From the cell containing the given text, extract its center point as (X, Y) coordinate. 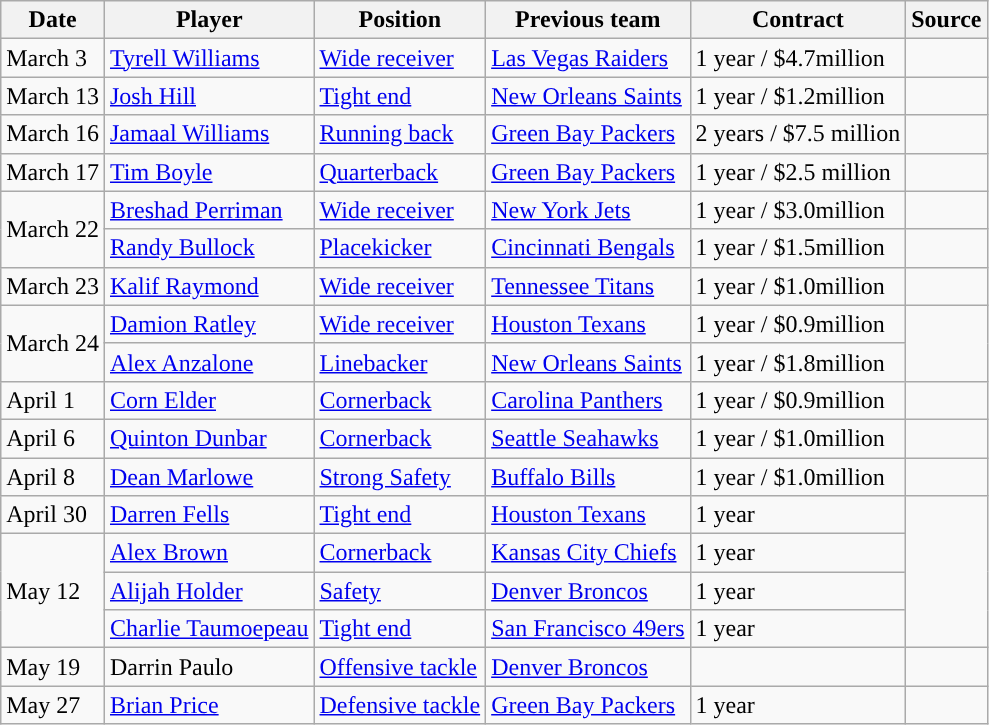
Darrin Paulo (209, 667)
Contract (798, 20)
Corn Elder (209, 400)
Jamaal Williams (209, 134)
Source (946, 20)
April 1 (53, 400)
Date (53, 20)
Josh Hill (209, 96)
Safety (400, 591)
1 year / $2.5 million (798, 172)
Las Vegas Raiders (588, 58)
Cincinnati Bengals (588, 248)
2 years / $7.5 million (798, 134)
Damion Ratley (209, 324)
Offensive tackle (400, 667)
Breshad Perriman (209, 210)
Kansas City Chiefs (588, 553)
Alex Brown (209, 553)
San Francisco 49ers (588, 629)
Previous team (588, 20)
Position (400, 20)
Running back (400, 134)
Quinton Dunbar (209, 438)
Tyrell Williams (209, 58)
Player (209, 20)
April 6 (53, 438)
May 12 (53, 591)
March 16 (53, 134)
Alex Anzalone (209, 362)
March 17 (53, 172)
March 3 (53, 58)
April 8 (53, 477)
1 year / $1.8million (798, 362)
Randy Bullock (209, 248)
Buffalo Bills (588, 477)
Tim Boyle (209, 172)
Placekicker (400, 248)
1 year / $3.0million (798, 210)
Dean Marlowe (209, 477)
March 22 (53, 229)
May 27 (53, 705)
Linebacker (400, 362)
1 year / $1.5million (798, 248)
Defensive tackle (400, 705)
Alijah Holder (209, 591)
Charlie Taumoepeau (209, 629)
Brian Price (209, 705)
Darren Fells (209, 515)
New York Jets (588, 210)
March 23 (53, 286)
1 year / $1.2million (798, 96)
Strong Safety (400, 477)
1 year / $4.7million (798, 58)
March 24 (53, 343)
Kalif Raymond (209, 286)
Quarterback (400, 172)
Seattle Seahawks (588, 438)
March 13 (53, 96)
Tennessee Titans (588, 286)
Carolina Panthers (588, 400)
April 30 (53, 515)
May 19 (53, 667)
